Pinpoint the cell where the given text exists, returning its (X, Y) midpoint coordinate. 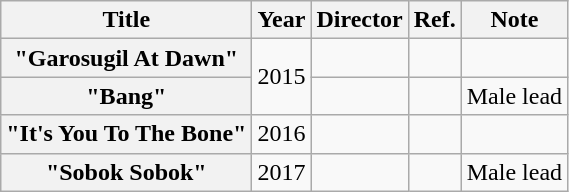
"Sobok Sobok" (126, 172)
"Bang" (126, 96)
Title (126, 20)
2017 (282, 172)
Year (282, 20)
2016 (282, 134)
Note (514, 20)
2015 (282, 77)
"Garosugil At Dawn" (126, 58)
Director (360, 20)
"It's You To The Bone" (126, 134)
Ref. (434, 20)
